For the text-containing cell, return its midpoint in [x, y] coordinate format. 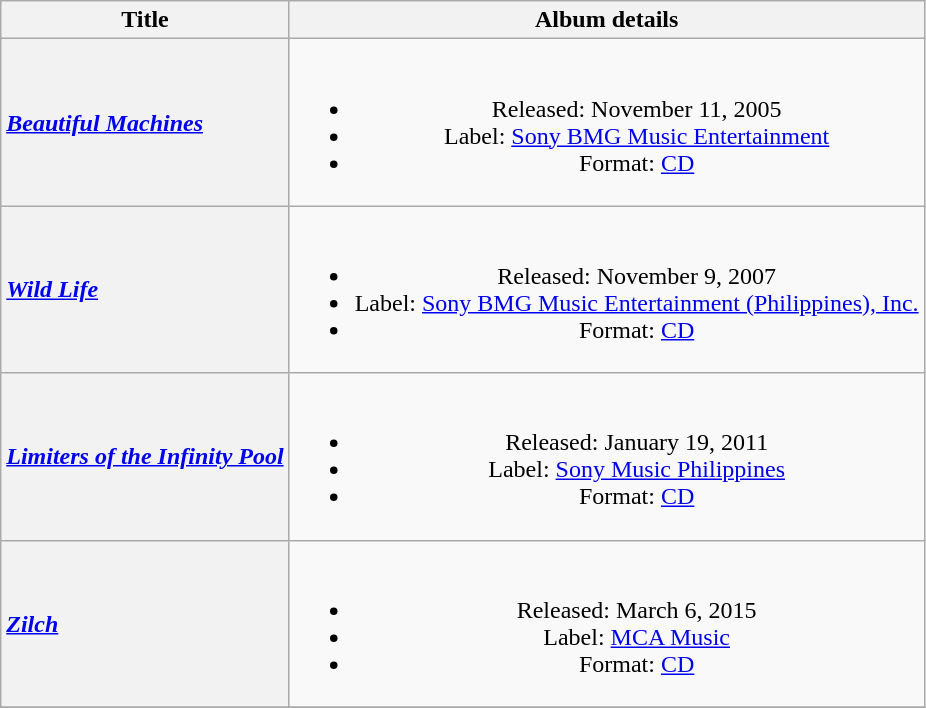
Released: March 6, 2015Label: MCA MusicFormat: CD [606, 624]
Released: November 9, 2007Label: Sony BMG Music Entertainment (Philippines), Inc.Format: CD [606, 290]
Released: January 19, 2011Label: Sony Music PhilippinesFormat: CD [606, 456]
Released: November 11, 2005Label: Sony BMG Music EntertainmentFormat: CD [606, 122]
Limiters of the Infinity Pool [145, 456]
Beautiful Machines [145, 122]
Album details [606, 20]
Title [145, 20]
Zilch [145, 624]
Wild Life [145, 290]
